Search for the cell housing the specified text and yield its (X, Y) center coordinate. 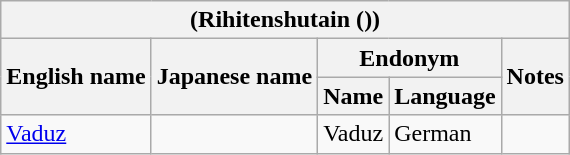
English name (76, 77)
(Rihitenshutain ()) (286, 20)
Japanese name (234, 77)
German (445, 134)
Name (354, 96)
Language (445, 96)
Notes (535, 77)
Endonym (410, 58)
